Return (x, y) of the center of cell containing provided text 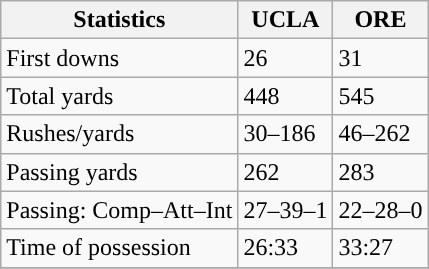
27–39–1 (286, 210)
Rushes/yards (120, 134)
Passing: Comp–Att–Int (120, 210)
ORE (380, 20)
UCLA (286, 20)
46–262 (380, 134)
First downs (120, 58)
26:33 (286, 248)
283 (380, 172)
262 (286, 172)
30–186 (286, 134)
Time of possession (120, 248)
Statistics (120, 20)
33:27 (380, 248)
22–28–0 (380, 210)
448 (286, 96)
31 (380, 58)
Total yards (120, 96)
545 (380, 96)
26 (286, 58)
Passing yards (120, 172)
